Search for the cell housing the specified text and yield its (x, y) center coordinate. 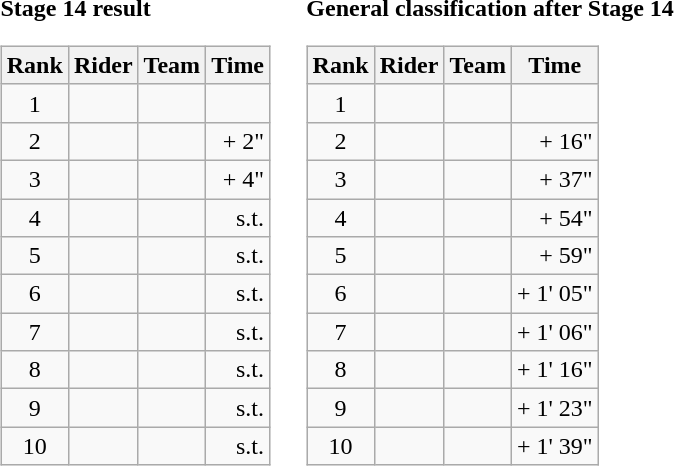
+ 1' 06" (554, 332)
+ 54" (554, 217)
+ 59" (554, 256)
+ 1' 05" (554, 294)
+ 37" (554, 179)
+ 16" (554, 141)
+ 4" (238, 179)
+ 1' 23" (554, 408)
+ 1' 39" (554, 446)
+ 1' 16" (554, 370)
+ 2" (238, 141)
